Extract the (x, y) coordinate from the center of the cell holding the provided text.  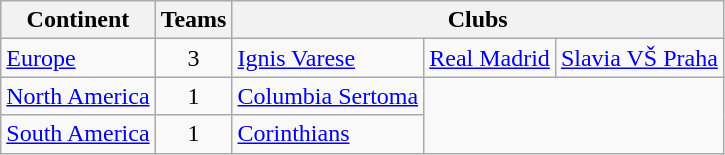
Corinthians (328, 134)
North America (78, 96)
Teams (194, 20)
Continent (78, 20)
South America (78, 134)
3 (194, 58)
Columbia Sertoma (328, 96)
Europe (78, 58)
Clubs (478, 20)
Ignis Varese (328, 58)
Real Madrid (490, 58)
Slavia VŠ Praha (639, 58)
